Identify which cell holds the provided text, then report its (X, Y) central coordinate. 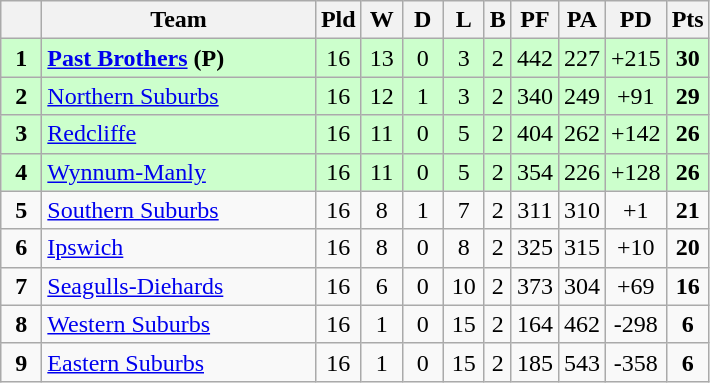
10 (464, 286)
4 (22, 172)
164 (534, 324)
227 (582, 58)
PD (636, 20)
315 (582, 248)
L (464, 20)
9 (22, 362)
Western Suburbs (179, 324)
185 (534, 362)
13 (382, 58)
325 (534, 248)
304 (582, 286)
+91 (636, 96)
W (382, 20)
249 (582, 96)
543 (582, 362)
Eastern Suburbs (179, 362)
Ipswich (179, 248)
Seagulls-Diehards (179, 286)
12 (382, 96)
21 (688, 210)
226 (582, 172)
Pts (688, 20)
Past Brothers (P) (179, 58)
+215 (636, 58)
PF (534, 20)
442 (534, 58)
262 (582, 134)
373 (534, 286)
D (422, 20)
Redcliffe (179, 134)
340 (534, 96)
+69 (636, 286)
PA (582, 20)
20 (688, 248)
+10 (636, 248)
+1 (636, 210)
30 (688, 58)
Southern Suburbs (179, 210)
311 (534, 210)
-358 (636, 362)
310 (582, 210)
404 (534, 134)
+128 (636, 172)
-298 (636, 324)
Northern Suburbs (179, 96)
354 (534, 172)
29 (688, 96)
+142 (636, 134)
B (498, 20)
Team (179, 20)
462 (582, 324)
Wynnum-Manly (179, 172)
Pld (338, 20)
